Extract the (x, y) coordinate from the center of the cell holding the provided text.  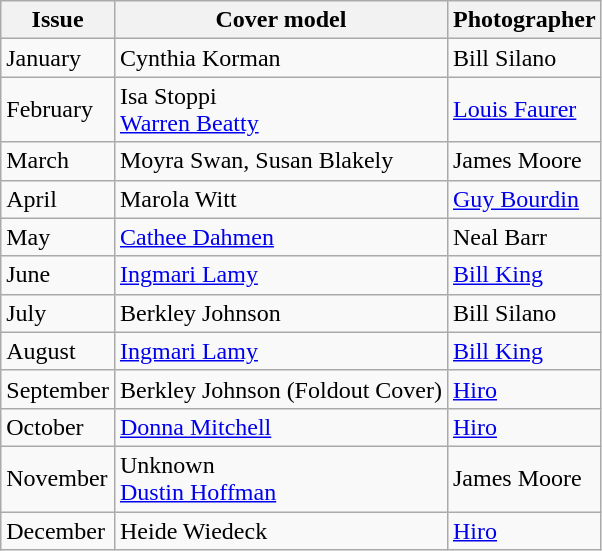
May (58, 237)
Louis Faurer (524, 110)
Heide Wiedeck (280, 531)
Donna Mitchell (280, 427)
July (58, 313)
Issue (58, 20)
UnknownDustin Hoffman (280, 478)
Guy Bourdin (524, 199)
Marola Witt (280, 199)
Berkley Johnson (Foldout Cover) (280, 389)
Moyra Swan, Susan Blakely (280, 161)
Neal Barr (524, 237)
October (58, 427)
December (58, 531)
November (58, 478)
September (58, 389)
January (58, 58)
April (58, 199)
February (58, 110)
Cynthia Korman (280, 58)
Photographer (524, 20)
June (58, 275)
March (58, 161)
August (58, 351)
Berkley Johnson (280, 313)
Cathee Dahmen (280, 237)
Isa StoppiWarren Beatty (280, 110)
Cover model (280, 20)
